Locate the cell with the specified text and output its (X, Y) center coordinate. 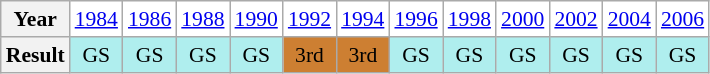
1996 (416, 19)
1988 (202, 19)
2004 (630, 19)
Year (36, 19)
2002 (576, 19)
2000 (522, 19)
Result (36, 55)
2006 (682, 19)
1984 (96, 19)
1998 (470, 19)
1994 (362, 19)
1990 (256, 19)
1986 (150, 19)
1992 (310, 19)
